Provide the [X, Y] coordinate of the cell's center where the given text is located.  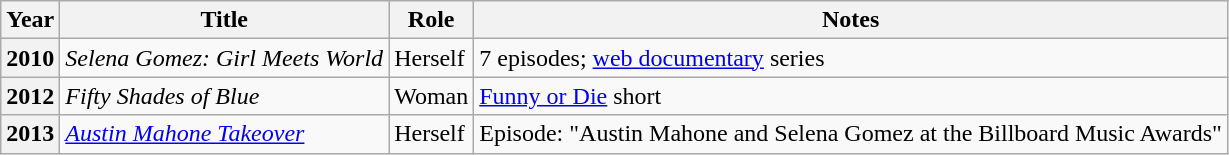
2010 [30, 58]
Woman [432, 96]
Funny or Die short [851, 96]
2012 [30, 96]
7 episodes; web documentary series [851, 58]
Role [432, 20]
Selena Gomez: Girl Meets World [224, 58]
Notes [851, 20]
2013 [30, 134]
Year [30, 20]
Episode: "Austin Mahone and Selena Gomez at the Billboard Music Awards" [851, 134]
Austin Mahone Takeover [224, 134]
Title [224, 20]
Fifty Shades of Blue [224, 96]
